From the cell containing the given text, extract its center point as [X, Y] coordinate. 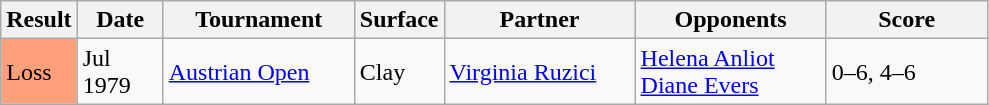
Austrian Open [258, 72]
Partner [540, 20]
Opponents [730, 20]
Helena Anliot Diane Evers [730, 72]
Date [120, 20]
Result [39, 20]
Loss [39, 72]
Score [906, 20]
Jul 1979 [120, 72]
Clay [399, 72]
Tournament [258, 20]
Virginia Ruzici [540, 72]
0–6, 4–6 [906, 72]
Surface [399, 20]
